From the cell containing the given text, extract its center point as (x, y) coordinate. 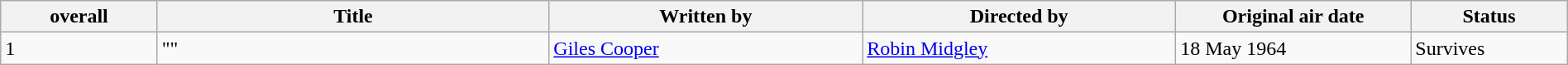
overall (79, 17)
Title (353, 17)
18 May 1964 (1293, 48)
Status (1489, 17)
Giles Cooper (706, 48)
1 (79, 48)
Survives (1489, 48)
"" (353, 48)
Written by (706, 17)
Robin Midgley (1019, 48)
Directed by (1019, 17)
Original air date (1293, 17)
